Scan for the cell matching the given text and deliver its (X, Y) coordinate at center. 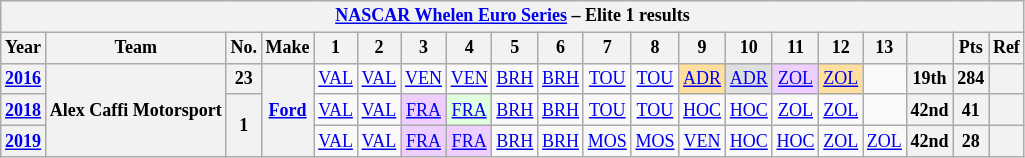
Pts (971, 48)
19th (930, 78)
No. (244, 48)
Ford (288, 110)
6 (561, 48)
8 (655, 48)
2019 (24, 140)
2 (378, 48)
7 (607, 48)
2018 (24, 110)
4 (469, 48)
3 (424, 48)
Year (24, 48)
Alex Caffi Motorsport (136, 110)
28 (971, 140)
284 (971, 78)
12 (841, 48)
13 (884, 48)
5 (515, 48)
NASCAR Whelen Euro Series – Elite 1 results (512, 16)
23 (244, 78)
Make (288, 48)
10 (748, 48)
11 (796, 48)
2016 (24, 78)
Ref (1007, 48)
9 (702, 48)
Team (136, 48)
41 (971, 110)
